Return the (x, y) coordinate for the center point of the cell that contains the specified text.  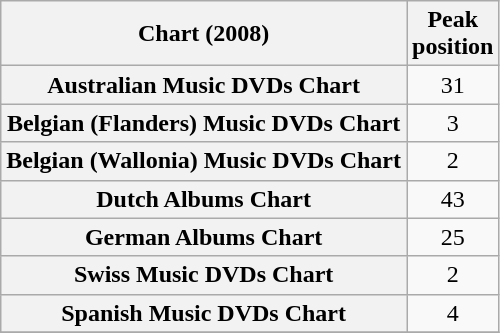
43 (452, 199)
German Albums Chart (204, 237)
Dutch Albums Chart (204, 199)
Chart (2008) (204, 34)
Swiss Music DVDs Chart (204, 275)
Australian Music DVDs Chart (204, 85)
3 (452, 123)
Belgian (Flanders) Music DVDs Chart (204, 123)
25 (452, 237)
Peakposition (452, 34)
Spanish Music DVDs Chart (204, 313)
Belgian (Wallonia) Music DVDs Chart (204, 161)
31 (452, 85)
4 (452, 313)
